Locate the cell with the specified text and output its [x, y] center coordinate. 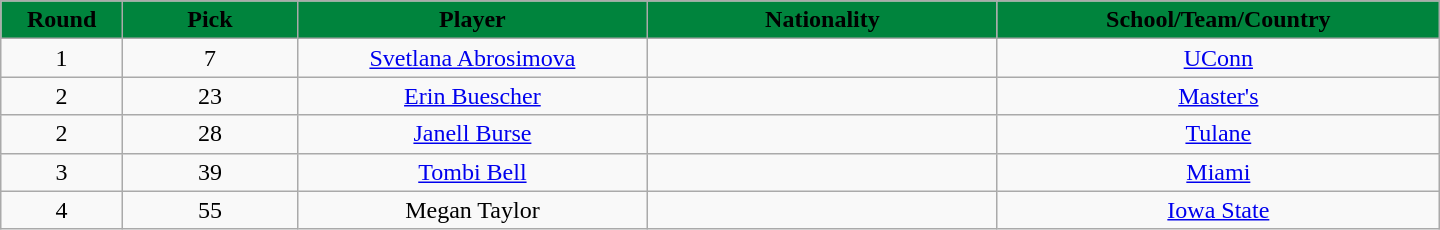
7 [210, 58]
55 [210, 210]
28 [210, 134]
Erin Buescher [472, 96]
39 [210, 172]
23 [210, 96]
Tombi Bell [472, 172]
Round [62, 20]
Megan Taylor [472, 210]
Svetlana Abrosimova [472, 58]
Miami [1218, 172]
1 [62, 58]
Nationality [822, 20]
Iowa State [1218, 210]
4 [62, 210]
Player [472, 20]
Tulane [1218, 134]
Janell Burse [472, 134]
3 [62, 172]
Master's [1218, 96]
School/Team/Country [1218, 20]
UConn [1218, 58]
Pick [210, 20]
